Pinpoint the cell where the given text exists, returning its (x, y) midpoint coordinate. 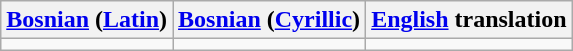
Bosnian (Cyrillic) (270, 20)
English translation (469, 20)
Bosnian (Latin) (87, 20)
